From the cell containing the given text, extract its center point as (X, Y) coordinate. 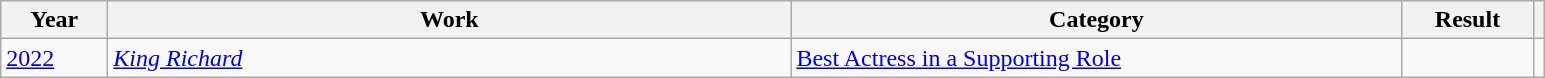
2022 (54, 58)
Category (1096, 20)
Year (54, 20)
Result (1468, 20)
Best Actress in a Supporting Role (1096, 58)
Work (450, 20)
King Richard (450, 58)
